Extract the (X, Y) coordinate from the center of the cell holding the provided text.  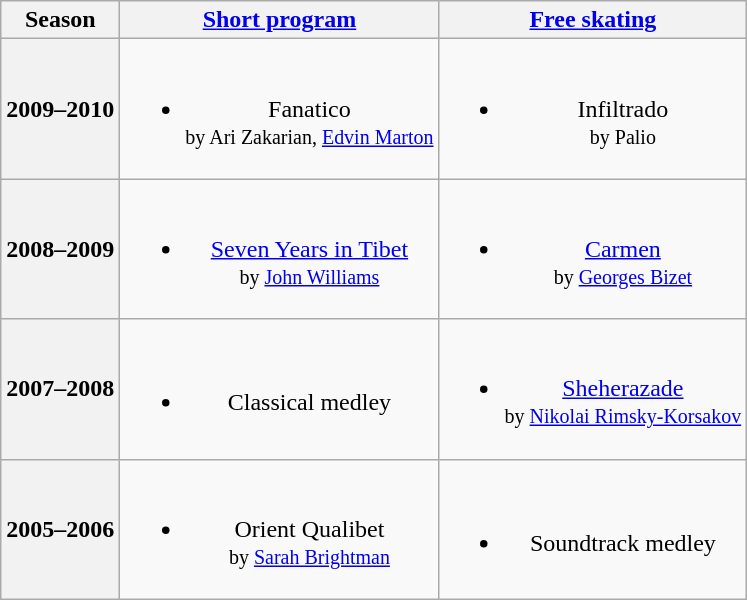
Fanatico by Ari Zakarian, Edvin Marton (280, 109)
Sheherazade by Nikolai Rimsky-Korsakov (593, 389)
Season (60, 20)
Free skating (593, 20)
Orient Qualibet by Sarah Brightman (280, 529)
Short program (280, 20)
Infiltrado by Palio (593, 109)
2008–2009 (60, 249)
Classical medley (280, 389)
Seven Years in Tibet by John Williams (280, 249)
2005–2006 (60, 529)
2009–2010 (60, 109)
Soundtrack medley (593, 529)
Carmen by Georges Bizet (593, 249)
2007–2008 (60, 389)
